From the cell containing the given text, extract its center point as [x, y] coordinate. 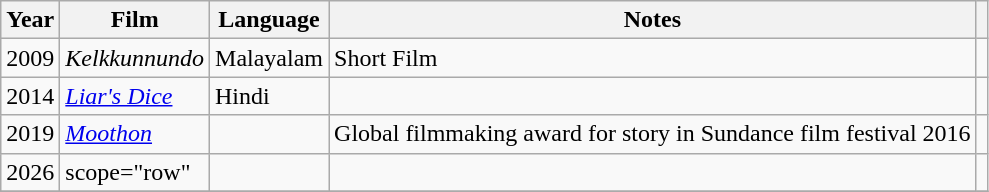
Kelkkunnundo [135, 58]
Year [30, 20]
Hindi [270, 96]
2009 [30, 58]
Global filmmaking award for story in Sundance film festival 2016 [653, 134]
2019 [30, 134]
Film [135, 20]
scope="row" [135, 172]
Moothon [135, 134]
Language [270, 20]
Notes [653, 20]
2014 [30, 96]
Short Film [653, 58]
Malayalam [270, 58]
2026 [30, 172]
Liar's Dice [135, 96]
